Determine the [X, Y] coordinate at the center of the cell enclosing the given text.  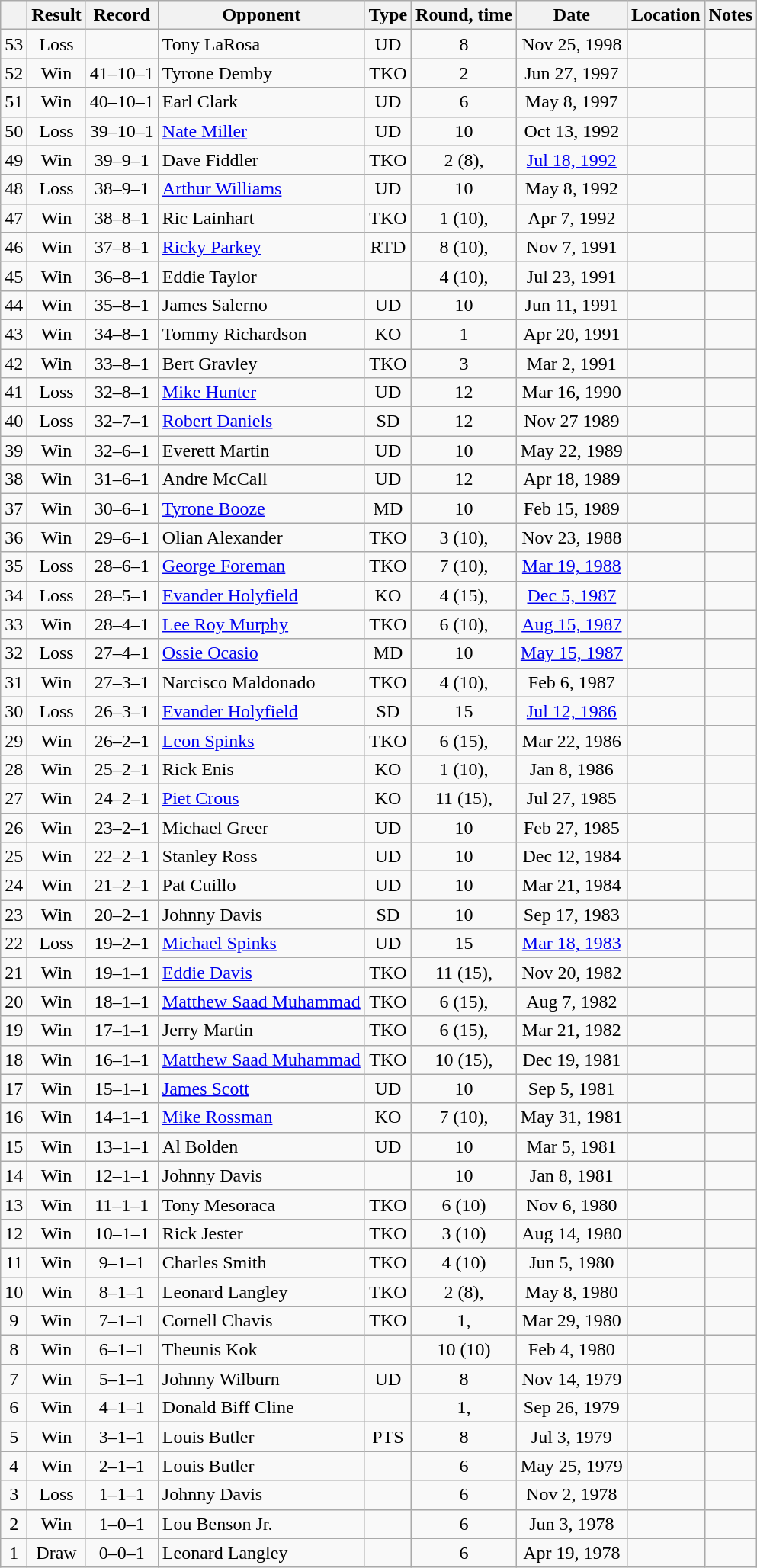
17–1–1 [122, 1031]
44 [14, 305]
40 [14, 422]
49 [14, 160]
29 [14, 740]
11 [14, 1262]
25 [14, 857]
Mar 2, 1991 [572, 364]
Mar 5, 1981 [572, 1146]
7 [14, 1379]
36–8–1 [122, 276]
6 (10) [464, 1204]
28–5–1 [122, 595]
14 [14, 1175]
Mar 21, 1982 [572, 1031]
27 [14, 798]
Type [387, 15]
Earl Clark [261, 102]
Eddie Taylor [261, 276]
27–4–1 [122, 653]
23 [14, 915]
Feb 6, 1987 [572, 682]
19–1–1 [122, 973]
12–1–1 [122, 1175]
4 (10) [464, 1262]
James Scott [261, 1089]
Jun 11, 1991 [572, 305]
Mar 18, 1983 [572, 944]
Nov 25, 1998 [572, 44]
21 [14, 973]
Mar 16, 1990 [572, 393]
Nov 2, 1978 [572, 1495]
38–9–1 [122, 189]
32–6–1 [122, 451]
Nate Miller [261, 131]
Tommy Richardson [261, 334]
3 (10), [464, 537]
Stanley Ross [261, 857]
Mar 29, 1980 [572, 1321]
Apr 18, 1989 [572, 479]
26–3–1 [122, 711]
Record [122, 15]
Aug 7, 1982 [572, 1002]
Apr 19, 1978 [572, 1553]
Tony Mesoraca [261, 1204]
13–1–1 [122, 1146]
Jerry Martin [261, 1031]
Piet Crous [261, 798]
15–1–1 [122, 1089]
7–1–1 [122, 1321]
Jun 27, 1997 [572, 73]
38–8–1 [122, 218]
Tyrone Booze [261, 508]
Jun 5, 1980 [572, 1262]
3 (10) [464, 1233]
43 [14, 334]
Nov 20, 1982 [572, 973]
36 [14, 537]
RTD [387, 247]
Arthur Williams [261, 189]
22 [14, 944]
Jun 3, 1978 [572, 1524]
21–2–1 [122, 886]
53 [14, 44]
41 [14, 393]
Robert Daniels [261, 422]
13 [14, 1204]
Tony LaRosa [261, 44]
46 [14, 247]
50 [14, 131]
14–1–1 [122, 1117]
Nov 14, 1979 [572, 1379]
31–6–1 [122, 479]
May 8, 1980 [572, 1292]
Opponent [261, 15]
Round, time [464, 15]
9 [14, 1321]
Bert Gravley [261, 364]
Ric Lainhart [261, 218]
10–1–1 [122, 1233]
8–1–1 [122, 1292]
Jan 8, 1981 [572, 1175]
47 [14, 218]
Michael Greer [261, 827]
27–3–1 [122, 682]
Ricky Parkey [261, 247]
Everett Martin [261, 451]
Apr 20, 1991 [572, 334]
Charles Smith [261, 1262]
6 (10), [464, 624]
Nov 27 1989 [572, 422]
16–1–1 [122, 1060]
Feb 27, 1985 [572, 827]
Cornell Chavis [261, 1321]
23–2–1 [122, 827]
Jul 18, 1992 [572, 160]
Al Bolden [261, 1146]
May 22, 1989 [572, 451]
37–8–1 [122, 247]
Sep 5, 1981 [572, 1089]
25–2–1 [122, 769]
Pat Cuillo [261, 886]
May 31, 1981 [572, 1117]
33–8–1 [122, 364]
5–1–1 [122, 1379]
31 [14, 682]
Feb 15, 1989 [572, 508]
Mar 22, 1986 [572, 740]
Lee Roy Murphy [261, 624]
4 (15), [464, 595]
35 [14, 566]
28–6–1 [122, 566]
Michael Spinks [261, 944]
Jul 23, 1991 [572, 276]
2–1–1 [122, 1466]
Mar 21, 1984 [572, 886]
11–1–1 [122, 1204]
Date [572, 15]
Ossie Ocasio [261, 653]
19–2–1 [122, 944]
38 [14, 479]
Dec 19, 1981 [572, 1060]
39–10–1 [122, 131]
3–1–1 [122, 1437]
45 [14, 276]
Jan 8, 1986 [572, 769]
29–6–1 [122, 537]
1–1–1 [122, 1495]
Apr 7, 1992 [572, 218]
Rick Enis [261, 769]
32–7–1 [122, 422]
6–1–1 [122, 1350]
Mike Rossman [261, 1117]
24 [14, 886]
Aug 14, 1980 [572, 1233]
26–2–1 [122, 740]
52 [14, 73]
10 (15), [464, 1060]
Johnny Wilburn [261, 1379]
Sep 26, 1979 [572, 1408]
1–0–1 [122, 1524]
Nov 6, 1980 [572, 1204]
33 [14, 624]
0–0–1 [122, 1553]
32–8–1 [122, 393]
Draw [56, 1553]
4 [14, 1466]
34–8–1 [122, 334]
35–8–1 [122, 305]
Dec 5, 1987 [572, 595]
May 15, 1987 [572, 653]
28–4–1 [122, 624]
Theunis Kok [261, 1350]
48 [14, 189]
9–1–1 [122, 1262]
16 [14, 1117]
Aug 15, 1987 [572, 624]
8 (10), [464, 247]
Narcisco Maldonado [261, 682]
Oct 13, 1992 [572, 131]
Sep 17, 1983 [572, 915]
Nov 23, 1988 [572, 537]
PTS [387, 1437]
May 8, 1992 [572, 189]
32 [14, 653]
22–2–1 [122, 857]
Dec 12, 1984 [572, 857]
18 [14, 1060]
37 [14, 508]
26 [14, 827]
28 [14, 769]
34 [14, 595]
Dave Fiddler [261, 160]
Jul 27, 1985 [572, 798]
19 [14, 1031]
Nov 7, 1991 [572, 247]
20 [14, 1002]
Olian Alexander [261, 537]
4–1–1 [122, 1408]
Jul 12, 1986 [572, 711]
Location [666, 15]
42 [14, 364]
17 [14, 1089]
James Salerno [261, 305]
30–6–1 [122, 508]
George Foreman [261, 566]
18–1–1 [122, 1002]
Mar 19, 1988 [572, 566]
Result [56, 15]
Mike Hunter [261, 393]
5 [14, 1437]
20–2–1 [122, 915]
Donald Biff Cline [261, 1408]
Lou Benson Jr. [261, 1524]
Feb 4, 1980 [572, 1350]
41–10–1 [122, 73]
51 [14, 102]
24–2–1 [122, 798]
Andre McCall [261, 479]
May 25, 1979 [572, 1466]
10 (10) [464, 1350]
40–10–1 [122, 102]
30 [14, 711]
Tyrone Demby [261, 73]
39 [14, 451]
Eddie Davis [261, 973]
Notes [730, 15]
Rick Jester [261, 1233]
Jul 3, 1979 [572, 1437]
May 8, 1997 [572, 102]
Leon Spinks [261, 740]
39–9–1 [122, 160]
